Return the [x, y] coordinate for the center point of the cell that contains the specified text.  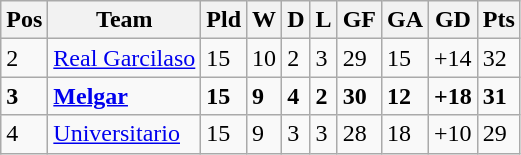
Pld [224, 20]
12 [404, 96]
Melgar [124, 96]
+14 [454, 58]
Pos [24, 20]
GF [359, 20]
28 [359, 134]
+18 [454, 96]
GA [404, 20]
Pts [498, 20]
L [324, 20]
18 [404, 134]
W [264, 20]
Team [124, 20]
GD [454, 20]
31 [498, 96]
30 [359, 96]
Real Garcilaso [124, 58]
10 [264, 58]
Universitario [124, 134]
D [296, 20]
+10 [454, 134]
32 [498, 58]
